Detect which cell encompasses the target text, then output its (x, y) center coordinate. 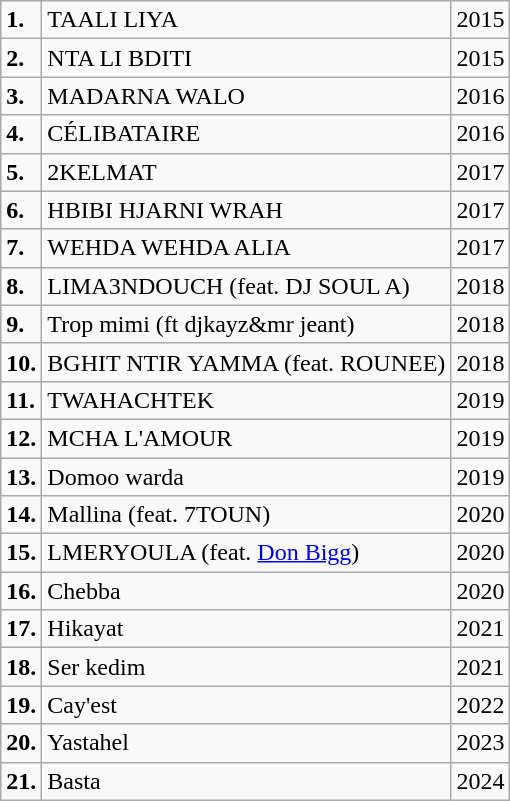
3. (22, 96)
19. (22, 705)
LMERYOULA (feat. Don Bigg) (246, 553)
Ser kedim (246, 667)
6. (22, 210)
11. (22, 400)
Mallina (feat. 7TOUN) (246, 515)
2024 (480, 781)
NTA LI BDITI (246, 58)
Hikayat (246, 629)
MCHA L'AMOUR (246, 438)
BGHIT NTIR YAMMA (feat. ROUNEE) (246, 362)
13. (22, 477)
Chebba (246, 591)
Trop mimi (ft djkayz&mr jeant) (246, 324)
TAALI LIYA (246, 20)
4. (22, 134)
5. (22, 172)
CÉLIBATAIRE (246, 134)
LIMA3NDOUCH (feat. DJ SOUL A) (246, 286)
15. (22, 553)
HBIBI HJARNI WRAH (246, 210)
21. (22, 781)
9. (22, 324)
20. (22, 743)
2023 (480, 743)
17. (22, 629)
2KELMAT (246, 172)
Domoo warda (246, 477)
2. (22, 58)
WEHDA WEHDA ALIA (246, 248)
MADARNA WALO (246, 96)
12. (22, 438)
Yastahel (246, 743)
18. (22, 667)
Cay'est (246, 705)
14. (22, 515)
10. (22, 362)
TWAHACHTEK (246, 400)
1. (22, 20)
7. (22, 248)
8. (22, 286)
Basta (246, 781)
16. (22, 591)
2022 (480, 705)
